Extract the [X, Y] coordinate from the center of the cell holding the provided text.  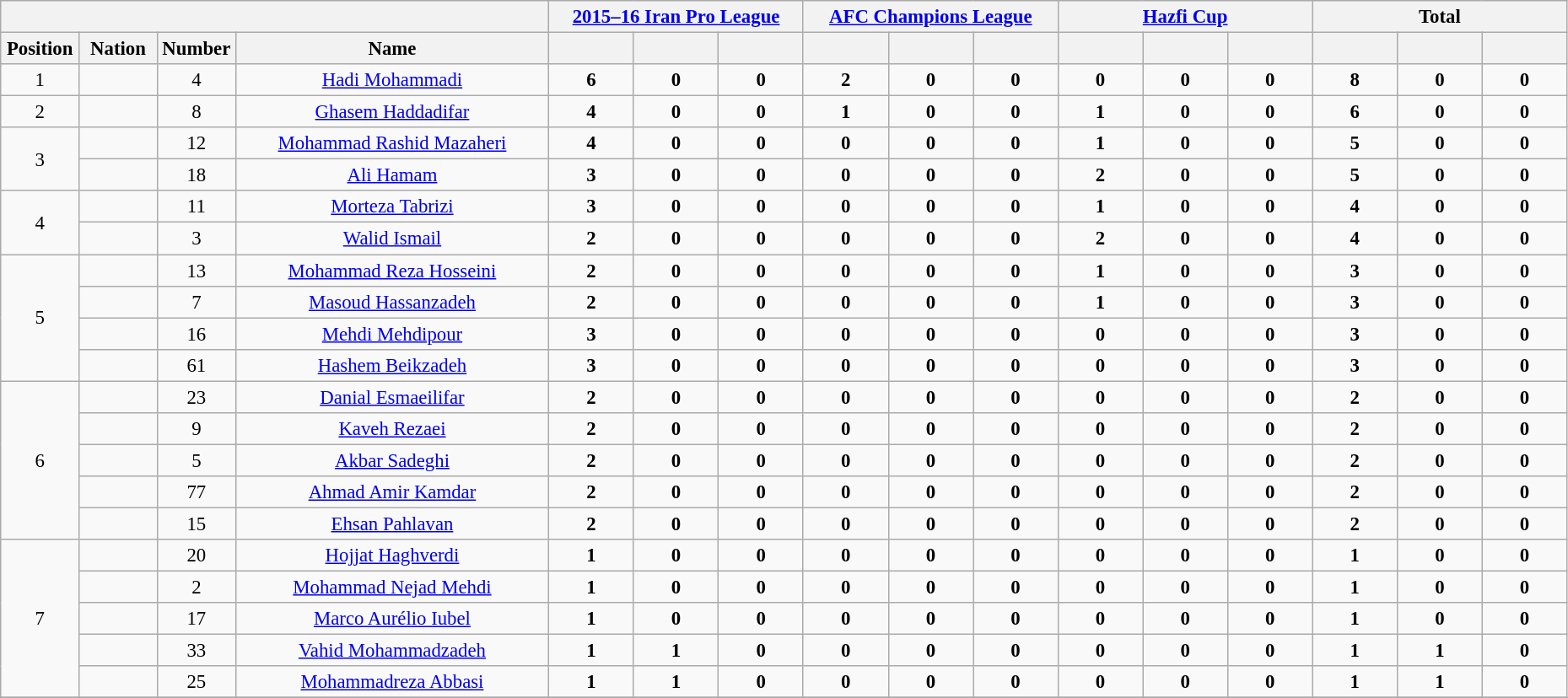
Ghasem Haddadifar [391, 112]
20 [196, 556]
77 [196, 492]
Position [40, 49]
Mohammad Nejad Mehdi [391, 588]
Vahid Mohammadzadeh [391, 651]
Hashem Beikzadeh [391, 365]
18 [196, 175]
15 [196, 523]
Hojjat Haghverdi [391, 556]
Morteza Tabrizi [391, 207]
25 [196, 682]
12 [196, 143]
Masoud Hassanzadeh [391, 302]
Mohammad Rashid Mazaheri [391, 143]
Marco Aurélio Iubel [391, 619]
Mehdi Mehdipour [391, 334]
Total [1440, 17]
13 [196, 271]
Name [391, 49]
23 [196, 397]
Kaveh Rezaei [391, 429]
Mohammad Reza Hosseini [391, 271]
17 [196, 619]
11 [196, 207]
Mohammadreza Abbasi [391, 682]
Number [196, 49]
2015–16 Iran Pro League [676, 17]
9 [196, 429]
Nation [118, 49]
61 [196, 365]
33 [196, 651]
Hazfi Cup [1185, 17]
Danial Esmaeilifar [391, 397]
Ali Hamam [391, 175]
Hadi Mohammadi [391, 80]
Ahmad Amir Kamdar [391, 492]
AFC Champions League [930, 17]
16 [196, 334]
Walid Ismail [391, 239]
Akbar Sadeghi [391, 460]
Ehsan Pahlavan [391, 523]
